For the text-containing cell, return its midpoint in [X, Y] coordinate format. 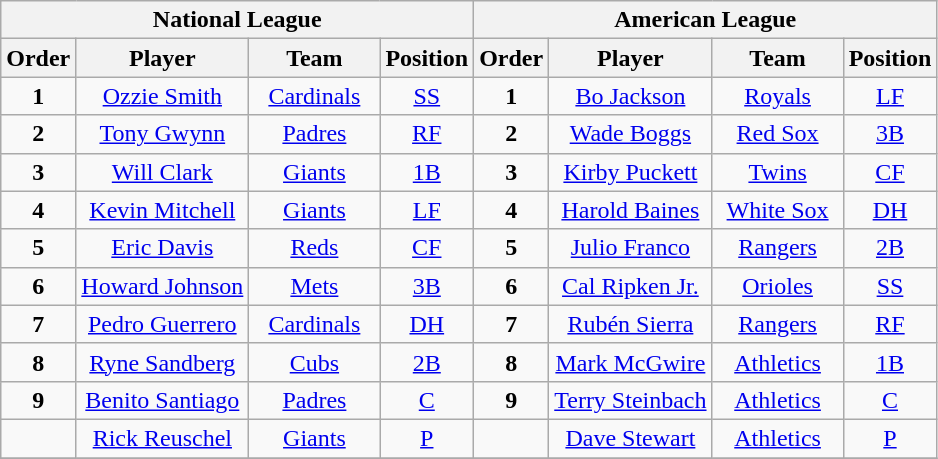
Pedro Guerrero [162, 324]
Cal Ripken Jr. [630, 286]
Will Clark [162, 172]
Terry Steinbach [630, 400]
Royals [778, 96]
Wade Boggs [630, 134]
White Sox [778, 210]
Ozzie Smith [162, 96]
Twins [778, 172]
Dave Stewart [630, 438]
Mets [314, 286]
Julio Franco [630, 248]
Howard Johnson [162, 286]
Red Sox [778, 134]
Harold Baines [630, 210]
Kirby Puckett [630, 172]
Kevin Mitchell [162, 210]
Reds [314, 248]
Cubs [314, 362]
Rick Reuschel [162, 438]
Rubén Sierra [630, 324]
Tony Gwynn [162, 134]
Bo Jackson [630, 96]
Orioles [778, 286]
American League [706, 20]
Benito Santiago [162, 400]
National League [238, 20]
Ryne Sandberg [162, 362]
Eric Davis [162, 248]
Mark McGwire [630, 362]
